Detect which cell encompasses the target text, then output its [x, y] center coordinate. 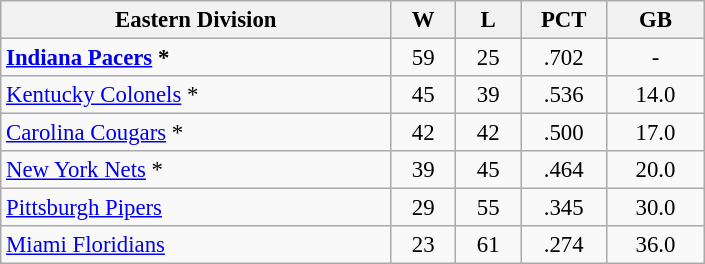
L [488, 20]
36.0 [656, 245]
GB [656, 20]
- [656, 58]
23 [424, 245]
Indiana Pacers * [196, 58]
.274 [564, 245]
Miami Floridians [196, 245]
.536 [564, 95]
59 [424, 58]
.345 [564, 208]
30.0 [656, 208]
PCT [564, 20]
.500 [564, 133]
Carolina Cougars * [196, 133]
W [424, 20]
New York Nets * [196, 170]
55 [488, 208]
.702 [564, 58]
25 [488, 58]
Eastern Division [196, 20]
61 [488, 245]
Pittsburgh Pipers [196, 208]
14.0 [656, 95]
20.0 [656, 170]
Kentucky Colonels * [196, 95]
29 [424, 208]
.464 [564, 170]
17.0 [656, 133]
